Output the [x, y] coordinate of the center of the cell containing the given text.  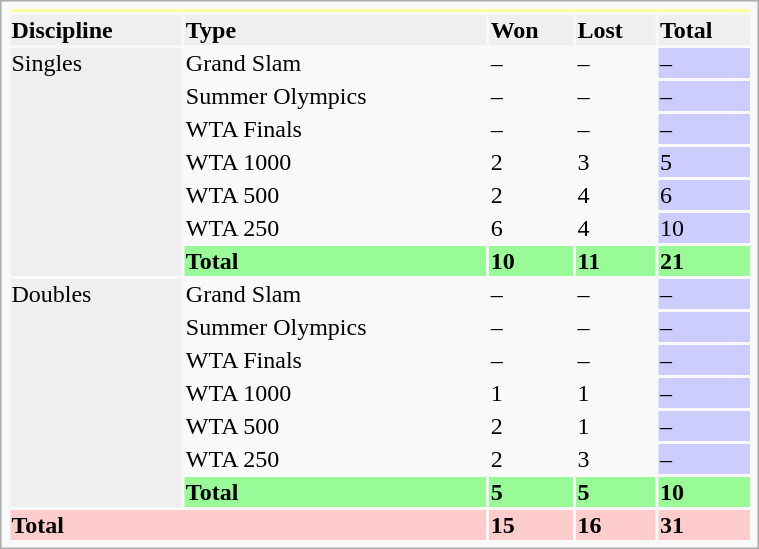
Singles [96, 162]
Type [335, 30]
21 [704, 261]
Doubles [96, 393]
15 [531, 525]
31 [704, 525]
Discipline [96, 30]
11 [616, 261]
Won [531, 30]
Lost [616, 30]
16 [616, 525]
